Find where the given text appears and provide that cell's center as [x, y] coordinate. 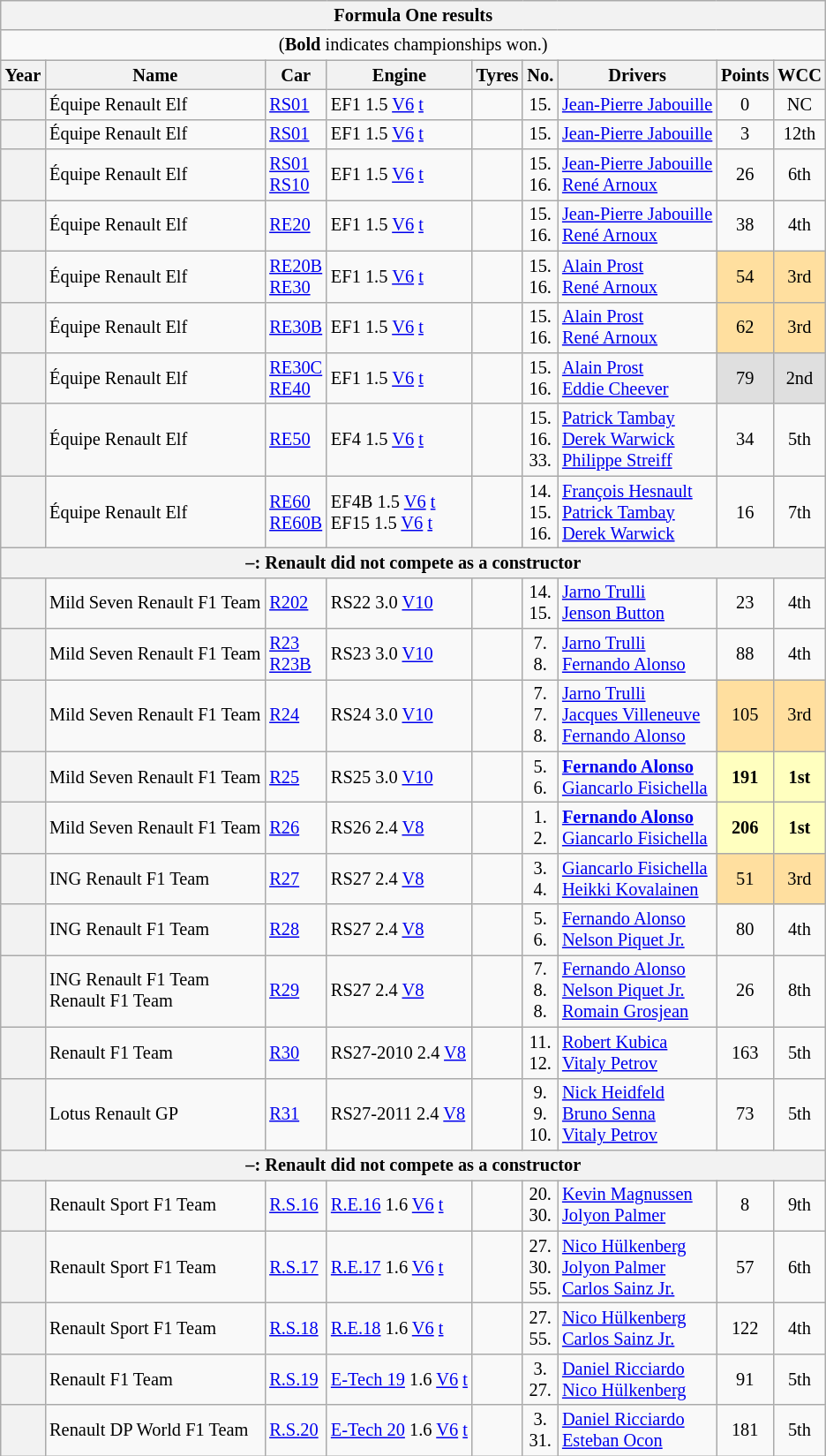
9.9.10. [540, 1114]
RS24 3.0 V10 [399, 715]
16 [745, 512]
R.S.16 [296, 1205]
27.30.55. [540, 1267]
62 [745, 328]
57 [745, 1267]
3.27. [540, 1379]
7.8. [540, 654]
8 [745, 1205]
Daniel Ricciardo Nico Hülkenberg [637, 1379]
7.7.8. [540, 715]
François Hesnault Patrick Tambay Derek Warwick [637, 512]
Lotus Renault GP [155, 1114]
RE50 [296, 440]
R27 [296, 879]
206 [745, 827]
R29 [296, 991]
EF4 1.5 V6 t [399, 440]
RS01RS10 [296, 175]
R.S.17 [296, 1267]
Car [296, 75]
80 [745, 930]
Drivers [637, 75]
8th [800, 991]
Year [23, 75]
R31 [296, 1114]
7th [800, 512]
RS27-2011 2.4 V8 [399, 1114]
Name [155, 75]
RE30B [296, 328]
12th [800, 134]
E-Tech 20 1.6 V6 t [399, 1430]
Tyres [498, 75]
Kevin Magnussen Jolyon Palmer [637, 1205]
R25 [296, 777]
3 [745, 134]
Fernando Alonso Nelson Piquet Jr. Romain Grosjean [637, 991]
181 [745, 1430]
NC [800, 104]
Engine [399, 75]
Nico Hülkenberg Carlos Sainz Jr. [637, 1328]
Patrick Tambay Derek Warwick Philippe Streiff [637, 440]
191 [745, 777]
79 [745, 378]
Jarno Trulli Jenson Button [637, 603]
RS26 2.4 V8 [399, 827]
R26 [296, 827]
73 [745, 1114]
11.12. [540, 1052]
20.30. [540, 1205]
14.15.16. [540, 512]
122 [745, 1328]
Daniel Ricciardo Esteban Ocon [637, 1430]
27.55. [540, 1328]
R.S.19 [296, 1379]
No. [540, 75]
2nd [800, 378]
R.S.20 [296, 1430]
Jarno Trulli Jacques Villeneuve Fernando Alonso [637, 715]
R.E.17 1.6 V6 t [399, 1267]
RE20 [296, 225]
105 [745, 715]
RE20BRE30 [296, 276]
38 [745, 225]
RS25 3.0 V10 [399, 777]
Alain Prost Eddie Cheever [637, 378]
RS27-2010 2.4 V8 [399, 1052]
EF4B 1.5 V6 tEF15 1.5 V6 t [399, 512]
R28 [296, 930]
ING Renault F1 Team Renault F1 Team [155, 991]
RS23 3.0 V10 [399, 654]
3.4. [540, 879]
14.15. [540, 603]
R.E.16 1.6 V6 t [399, 1205]
23 [745, 603]
Points [745, 75]
Nick Heidfeld Bruno Senna Vitaly Petrov [637, 1114]
(Bold indicates championships won.) [413, 45]
0 [745, 104]
Renault DP World F1 Team [155, 1430]
RE30CRE40 [296, 378]
R30 [296, 1052]
RE60RE60B [296, 512]
Giancarlo Fisichella Heikki Kovalainen [637, 879]
R202 [296, 603]
RS22 3.0 V10 [399, 603]
R24 [296, 715]
9th [800, 1205]
3.31. [540, 1430]
E-Tech 19 1.6 V6 t [399, 1379]
54 [745, 276]
R.S.18 [296, 1328]
R.E.18 1.6 V6 t [399, 1328]
51 [745, 879]
Fernando Alonso Nelson Piquet Jr. [637, 930]
34 [745, 440]
7.8.8. [540, 991]
163 [745, 1052]
Formula One results [413, 15]
Robert Kubica Vitaly Petrov [637, 1052]
R23R23B [296, 654]
88 [745, 654]
1.2. [540, 827]
91 [745, 1379]
WCC [800, 75]
15.16.33. [540, 440]
Nico Hülkenberg Jolyon Palmer Carlos Sainz Jr. [637, 1267]
Jarno Trulli Fernando Alonso [637, 654]
